Return the (X, Y) coordinate for the center point of the cell that contains the specified text.  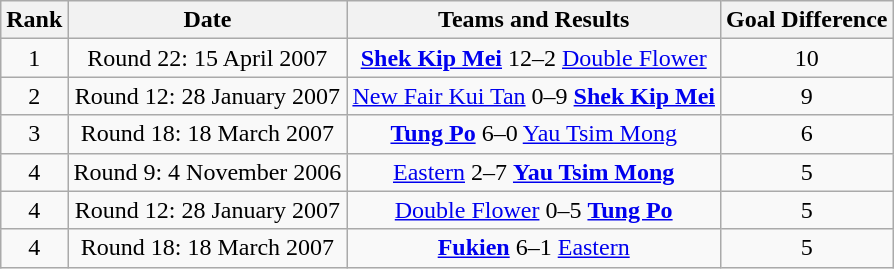
Eastern 2–7 Yau Tsim Mong (534, 172)
Date (208, 20)
Shek Kip Mei 12–2 Double Flower (534, 58)
Round 9: 4 November 2006 (208, 172)
New Fair Kui Tan 0–9 Shek Kip Mei (534, 96)
Tung Po 6–0 Yau Tsim Mong (534, 134)
Round 22: 15 April 2007 (208, 58)
Double Flower 0–5 Tung Po (534, 210)
Fukien 6–1 Eastern (534, 248)
1 (34, 58)
3 (34, 134)
2 (34, 96)
Goal Difference (806, 20)
6 (806, 134)
Teams and Results (534, 20)
10 (806, 58)
9 (806, 96)
Rank (34, 20)
